Identify which cell holds the provided text, then report its [X, Y] central coordinate. 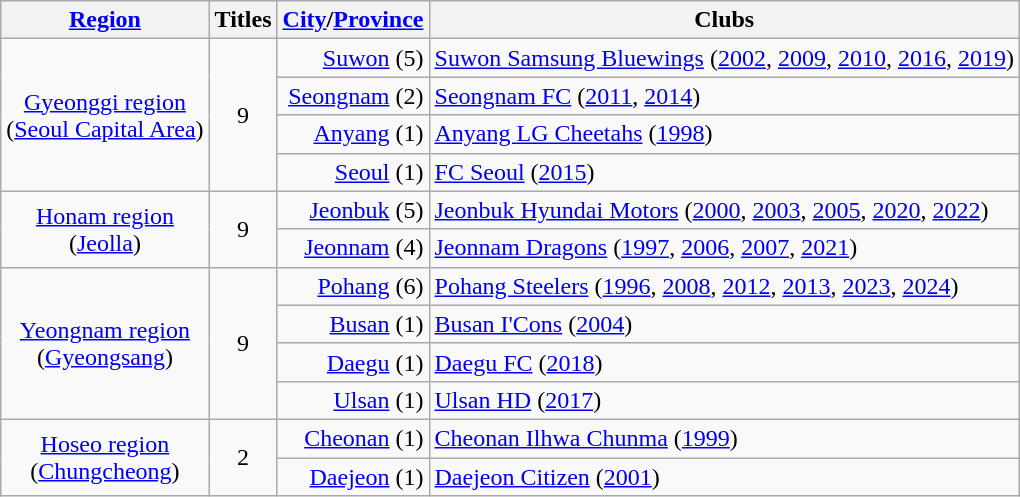
Honam region(Jeolla) [105, 229]
Hoseo region(Chungcheong) [105, 457]
Daejeon Citizen (2001) [724, 477]
Busan I'Cons (2004) [724, 324]
Cheonan (1) [353, 438]
Titles [243, 20]
Jeonbuk (5) [353, 210]
2 [243, 457]
Busan (1) [353, 324]
Clubs [724, 20]
Yeongnam region(Gyeongsang) [105, 343]
Cheonan Ilhwa Chunma (1999) [724, 438]
Suwon (5) [353, 58]
Seongnam (2) [353, 96]
Region [105, 20]
Daegu (1) [353, 362]
Jeonnam (4) [353, 248]
Jeonbuk Hyundai Motors (2000, 2003, 2005, 2020, 2022) [724, 210]
Gyeonggi region(Seoul Capital Area) [105, 115]
Anyang LG Cheetahs (1998) [724, 134]
Ulsan HD (2017) [724, 400]
Suwon Samsung Bluewings (2002, 2009, 2010, 2016, 2019) [724, 58]
Daejeon (1) [353, 477]
Seoul (1) [353, 172]
Anyang (1) [353, 134]
Pohang (6) [353, 286]
Pohang Steelers (1996, 2008, 2012, 2013, 2023, 2024) [724, 286]
City/Province [353, 20]
Jeonnam Dragons (1997, 2006, 2007, 2021) [724, 248]
Seongnam FC (2011, 2014) [724, 96]
FC Seoul (2015) [724, 172]
Daegu FC (2018) [724, 362]
Ulsan (1) [353, 400]
